Identify which cell holds the provided text, then report its (X, Y) central coordinate. 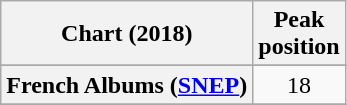
Chart (2018) (127, 34)
18 (299, 85)
Peak position (299, 34)
French Albums (SNEP) (127, 85)
